From the cell containing the given text, extract its center point as (x, y) coordinate. 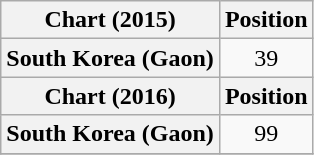
39 (266, 58)
99 (266, 134)
Chart (2016) (110, 96)
Chart (2015) (110, 20)
